Find where the given text appears and provide that cell's center as (X, Y) coordinate. 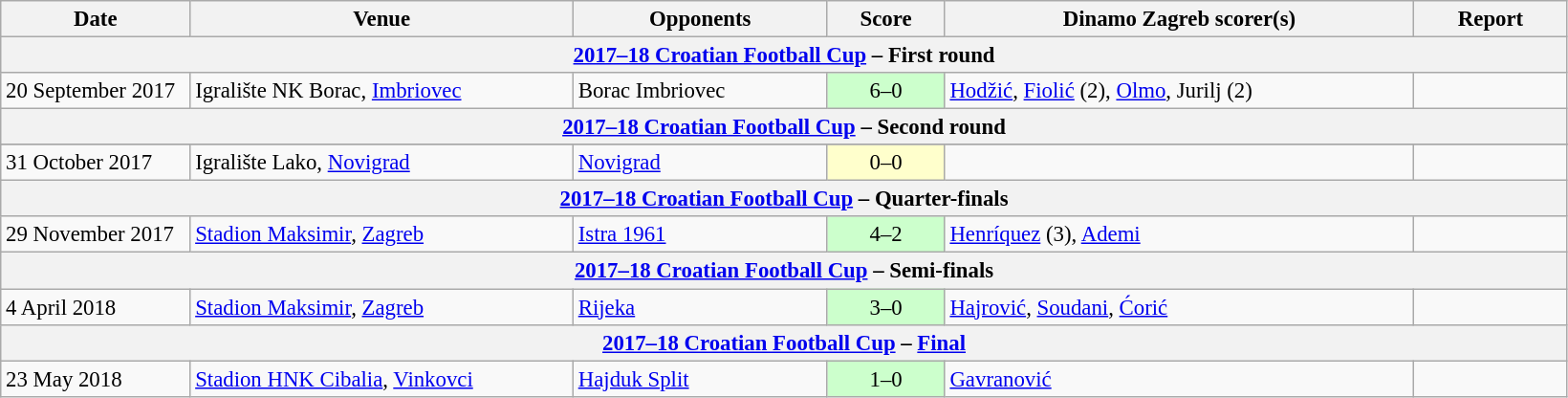
2017–18 Croatian Football Cup – Second round (784, 127)
Borac Imbriovec (700, 91)
20 September 2017 (96, 91)
Novigrad (700, 163)
1–0 (885, 379)
4 April 2018 (96, 307)
Hodžić, Fiolić (2), Olmo, Jurilj (2) (1180, 91)
Igralište Lako, Novigrad (382, 163)
Score (885, 19)
4–2 (885, 234)
2017–18 Croatian Football Cup – Quarter-finals (784, 199)
Stadion HNK Cibalia, Vinkovci (382, 379)
29 November 2017 (96, 234)
Report (1492, 19)
Hajduk Split (700, 379)
Igralište NK Borac, Imbriovec (382, 91)
Henríquez (3), Ademi (1180, 234)
Gavranović (1180, 379)
0–0 (885, 163)
Opponents (700, 19)
Hajrović, Soudani, Ćorić (1180, 307)
Dinamo Zagreb scorer(s) (1180, 19)
Rijeka (700, 307)
Date (96, 19)
2017–18 Croatian Football Cup – Semi-finals (784, 271)
Venue (382, 19)
23 May 2018 (96, 379)
31 October 2017 (96, 163)
2017–18 Croatian Football Cup – First round (784, 55)
Istra 1961 (700, 234)
2017–18 Croatian Football Cup – Final (784, 343)
3–0 (885, 307)
6–0 (885, 91)
